Capture the cell that displays the provided text and extract its (x, y) central coordinate. 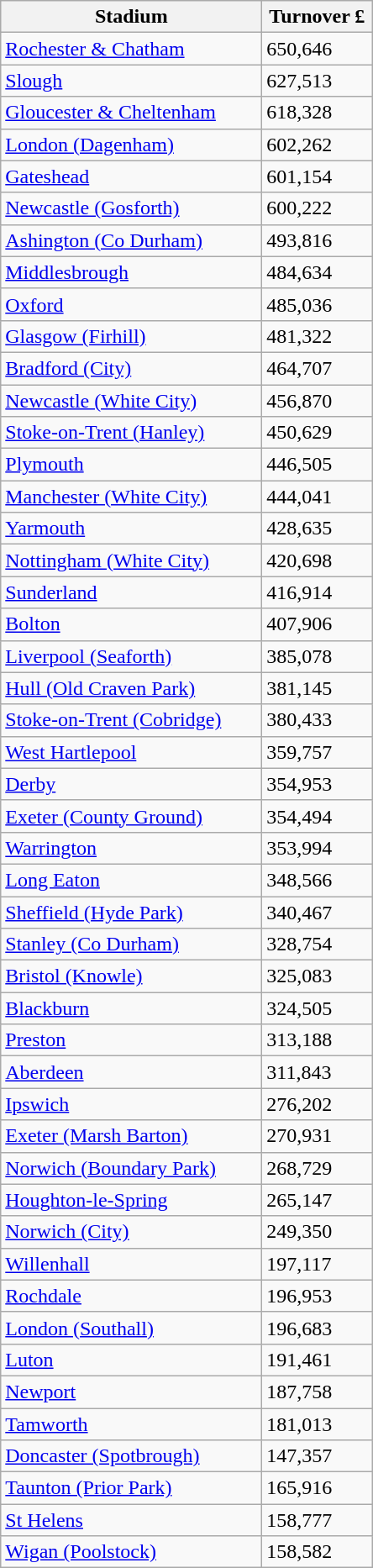
Plymouth (131, 465)
Stoke-on-Trent (Hanley) (131, 433)
Bolton (131, 624)
London (Southall) (131, 1328)
Middlesbrough (131, 272)
265,147 (318, 1200)
Oxford (131, 304)
Yarmouth (131, 529)
450,629 (318, 433)
493,816 (318, 240)
Slough (131, 81)
Stanley (Co Durham) (131, 944)
601,154 (318, 176)
602,262 (318, 145)
311,843 (318, 1072)
407,906 (318, 624)
618,328 (318, 113)
Sunderland (131, 592)
Glasgow (Firhill) (131, 336)
444,041 (318, 497)
600,222 (318, 208)
Doncaster (Spotbrough) (131, 1456)
Ashington (Co Durham) (131, 240)
Taunton (Prior Park) (131, 1488)
187,758 (318, 1392)
196,683 (318, 1328)
Norwich (City) (131, 1232)
St Helens (131, 1520)
Houghton-le-Spring (131, 1200)
485,036 (318, 304)
Wigan (Poolstock) (131, 1552)
Gloucester & Cheltenham (131, 113)
353,994 (318, 848)
London (Dagenham) (131, 145)
Manchester (White City) (131, 497)
Preston (131, 1040)
354,494 (318, 816)
Newport (131, 1392)
Exeter (County Ground) (131, 816)
158,777 (318, 1520)
348,566 (318, 880)
Nottingham (White City) (131, 560)
481,322 (318, 336)
147,357 (318, 1456)
Stadium (131, 17)
464,707 (318, 368)
Rochester & Chatham (131, 49)
Bristol (Knowle) (131, 976)
Tamworth (131, 1424)
416,914 (318, 592)
Liverpool (Seaforth) (131, 656)
381,145 (318, 688)
359,757 (318, 752)
Willenhall (131, 1264)
196,953 (318, 1296)
Gateshead (131, 176)
Newcastle (Gosforth) (131, 208)
Newcastle (White City) (131, 401)
456,870 (318, 401)
420,698 (318, 560)
249,350 (318, 1232)
Aberdeen (131, 1072)
197,117 (318, 1264)
340,467 (318, 912)
484,634 (318, 272)
270,931 (318, 1136)
158,582 (318, 1552)
Warrington (131, 848)
Derby (131, 784)
446,505 (318, 465)
Sheffield (Hyde Park) (131, 912)
165,916 (318, 1488)
Hull (Old Craven Park) (131, 688)
324,505 (318, 1008)
Exeter (Marsh Barton) (131, 1136)
Norwich (Boundary Park) (131, 1168)
325,083 (318, 976)
Blackburn (131, 1008)
380,433 (318, 720)
354,953 (318, 784)
268,729 (318, 1168)
Turnover £ (318, 17)
Bradford (City) (131, 368)
Luton (131, 1360)
181,013 (318, 1424)
Stoke-on-Trent (Cobridge) (131, 720)
385,078 (318, 656)
328,754 (318, 944)
West Hartlepool (131, 752)
Ipswich (131, 1104)
428,635 (318, 529)
191,461 (318, 1360)
Rochdale (131, 1296)
Long Eaton (131, 880)
313,188 (318, 1040)
627,513 (318, 81)
650,646 (318, 49)
276,202 (318, 1104)
